Determine the (X, Y) coordinate at the center of the cell enclosing the given text.  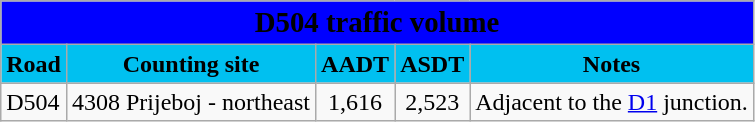
2,523 (432, 102)
Road (34, 64)
Notes (612, 64)
D504 traffic volume (378, 23)
D504 (34, 102)
4308 Prijeboj - northeast (190, 102)
ASDT (432, 64)
Counting site (190, 64)
Adjacent to the D1 junction. (612, 102)
1,616 (356, 102)
AADT (356, 64)
